Return the (X, Y) coordinate for the center point of the cell that contains the specified text.  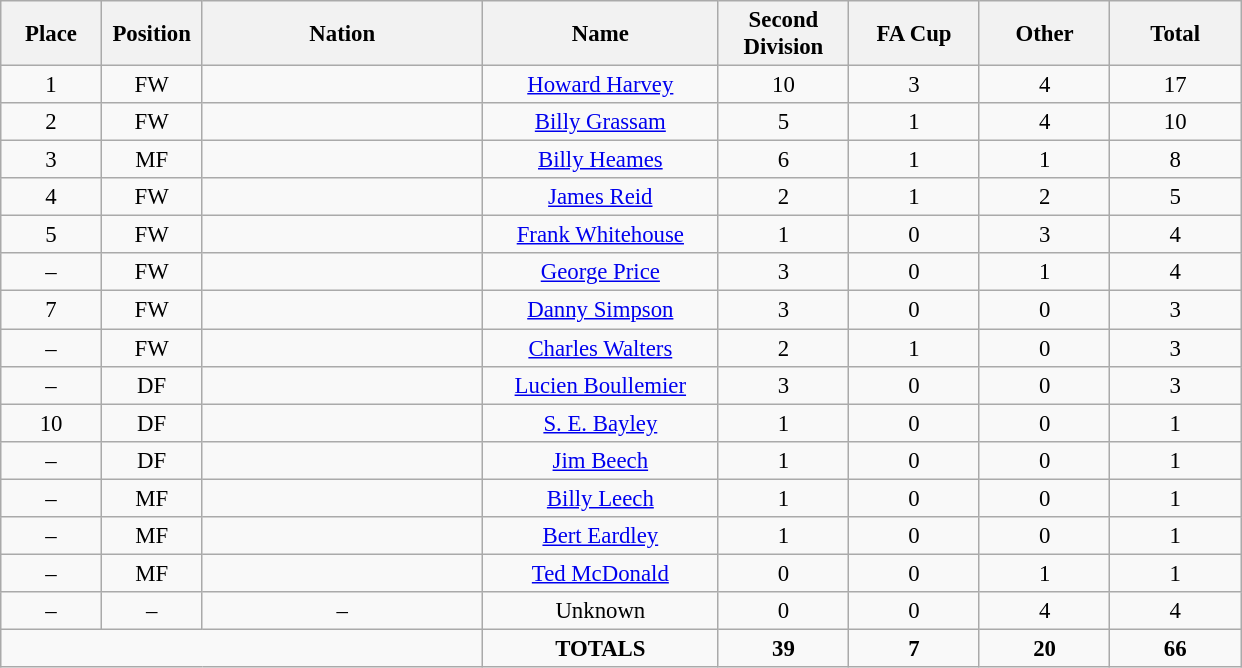
Unknown (601, 611)
Charles Walters (601, 348)
Billy Leech (601, 498)
Name (601, 34)
Lucien Boullemier (601, 385)
Place (52, 34)
Position (152, 34)
20 (1044, 648)
TOTALS (601, 648)
Bert Eardley (601, 536)
Ted McDonald (601, 573)
17 (1176, 85)
Total (1176, 34)
66 (1176, 648)
Second Division (784, 34)
Billy Grassam (601, 122)
George Price (601, 273)
8 (1176, 160)
6 (784, 160)
Danny Simpson (601, 310)
James Reid (601, 197)
Frank Whitehouse (601, 235)
Jim Beech (601, 460)
39 (784, 648)
Howard Harvey (601, 85)
Nation (342, 34)
FA Cup (914, 34)
S. E. Bayley (601, 423)
Other (1044, 34)
Billy Heames (601, 160)
